Pinpoint the cell where the given text exists, returning its (X, Y) midpoint coordinate. 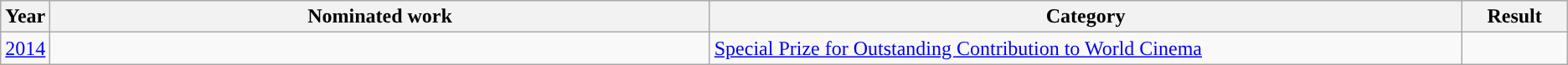
Category (1086, 17)
Nominated work (380, 17)
Year (25, 17)
2014 (25, 48)
Result (1514, 17)
Special Prize for Outstanding Contribution to World Cinema (1086, 48)
